Return (x, y) of the center of cell containing provided text 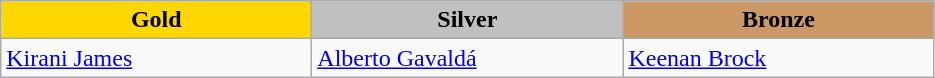
Bronze (778, 20)
Silver (468, 20)
Alberto Gavaldá (468, 58)
Keenan Brock (778, 58)
Kirani James (156, 58)
Gold (156, 20)
